Determine the [X, Y] coordinate at the center of the cell enclosing the given text.  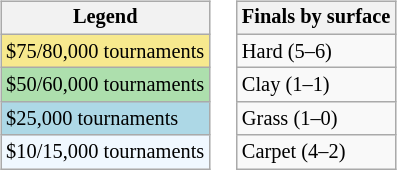
Legend [105, 18]
$50/60,000 tournaments [105, 85]
$10/15,000 tournaments [105, 152]
$25,000 tournaments [105, 119]
Clay (1–1) [316, 85]
Finals by surface [316, 18]
$75/80,000 tournaments [105, 51]
Grass (1–0) [316, 119]
Carpet (4–2) [316, 152]
Hard (5–6) [316, 51]
